Detect which cell encompasses the target text, then output its [X, Y] center coordinate. 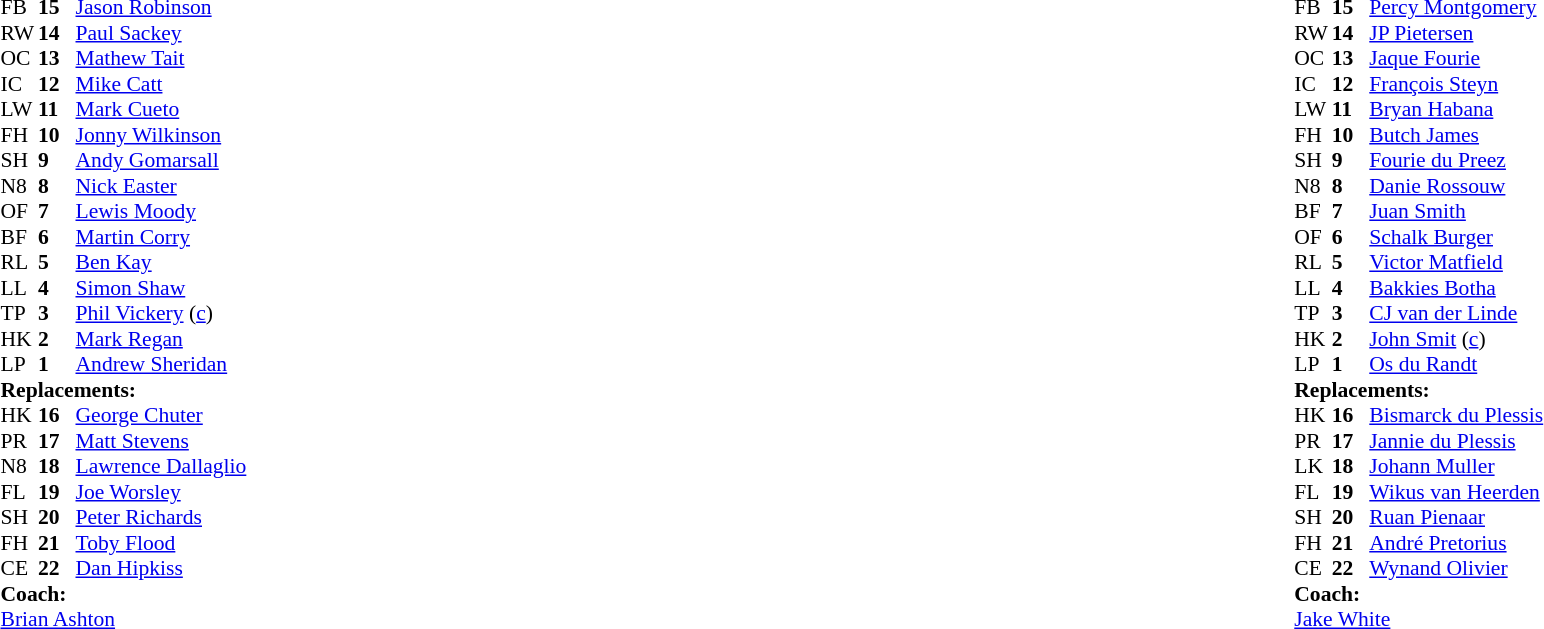
Lewis Moody [162, 211]
Simon Shaw [162, 288]
John Smit (c) [1456, 339]
Mark Cueto [162, 109]
Peter Richards [162, 517]
François Steyn [1456, 84]
Butch James [1456, 135]
Matt Stevens [162, 441]
Victor Matfield [1456, 263]
LK [1313, 467]
George Chuter [162, 415]
Mike Catt [162, 84]
Mathew Tait [162, 59]
Ben Kay [162, 263]
Jannie du Plessis [1456, 441]
Bakkies Botha [1456, 288]
Jaque Fourie [1456, 59]
Ruan Pienaar [1456, 517]
Juan Smith [1456, 211]
Schalk Burger [1456, 237]
Os du Randt [1456, 365]
Johann Muller [1456, 467]
Danie Rossouw [1456, 186]
JP Pietersen [1456, 33]
Dan Hipkiss [162, 569]
Andrew Sheridan [162, 365]
Bryan Habana [1456, 109]
Mark Regan [162, 339]
Andy Gomarsall [162, 161]
André Pretorius [1456, 543]
Nick Easter [162, 186]
Wikus van Heerden [1456, 492]
CJ van der Linde [1456, 313]
Phil Vickery (c) [162, 313]
Jonny Wilkinson [162, 135]
Fourie du Preez [1456, 161]
Martin Corry [162, 237]
Toby Flood [162, 543]
Wynand Olivier [1456, 569]
Paul Sackey [162, 33]
Bismarck du Plessis [1456, 415]
Lawrence Dallaglio [162, 467]
Joe Worsley [162, 492]
